Return the [X, Y] coordinate for the center point of the cell that contains the specified text.  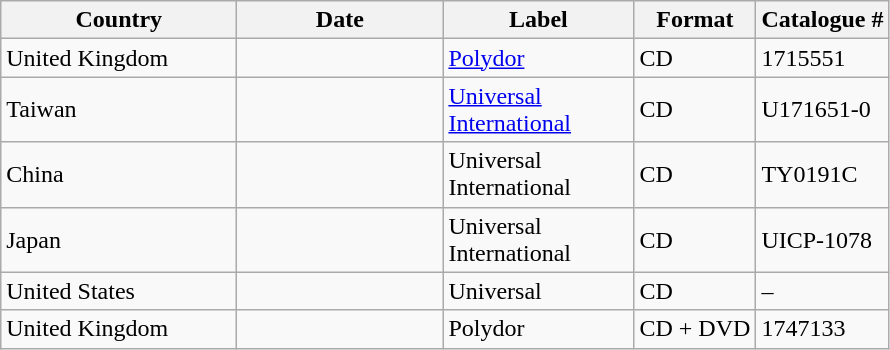
United States [119, 291]
1747133 [822, 329]
CD + DVD [695, 329]
Catalogue # [822, 20]
1715551 [822, 58]
Taiwan [119, 110]
Date [340, 20]
Japan [119, 240]
China [119, 174]
Label [538, 20]
– [822, 291]
Format [695, 20]
Country [119, 20]
U171651-0 [822, 110]
TY0191C [822, 174]
UICP-1078 [822, 240]
Universal [538, 291]
